Scan for the cell matching the given text and deliver its (x, y) coordinate at center. 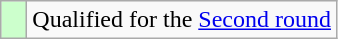
Qualified for the Second round (182, 20)
